Scan for the cell matching the given text and deliver its [X, Y] coordinate at center. 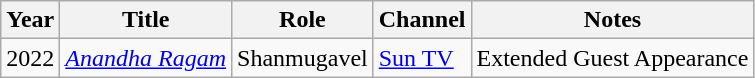
Sun TV [422, 58]
2022 [30, 58]
Year [30, 20]
Shanmugavel [303, 58]
Role [303, 20]
Anandha Ragam [146, 58]
Title [146, 20]
Notes [612, 20]
Channel [422, 20]
Extended Guest Appearance [612, 58]
